Identify which cell holds the provided text, then report its (x, y) central coordinate. 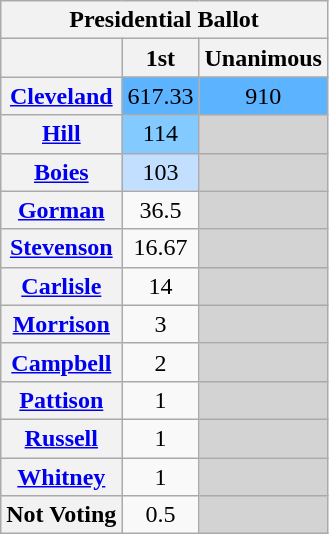
2 (160, 362)
Boies (62, 172)
1st (160, 58)
14 (160, 286)
0.5 (160, 515)
Pattison (62, 400)
16.67 (160, 248)
Stevenson (62, 248)
617.33 (160, 96)
Presidential Ballot (164, 20)
Not Voting (62, 515)
Whitney (62, 477)
Hill (62, 134)
Campbell (62, 362)
910 (263, 96)
Morrison (62, 324)
Cleveland (62, 96)
Russell (62, 438)
Gorman (62, 210)
36.5 (160, 210)
3 (160, 324)
114 (160, 134)
103 (160, 172)
Carlisle (62, 286)
Unanimous (263, 58)
